Provide the (X, Y) coordinate of the cell's center where the given text is located.  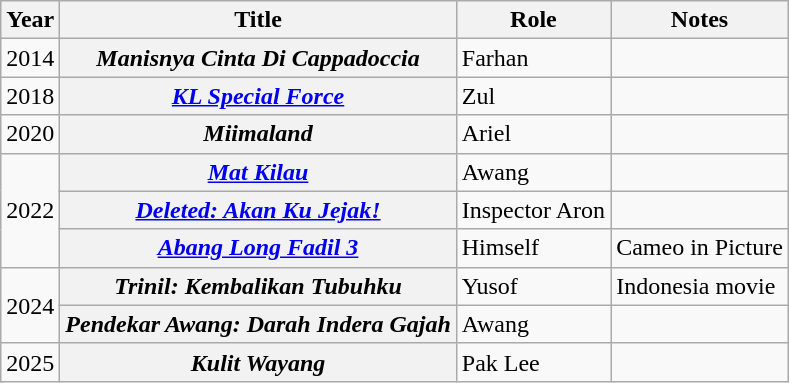
Trinil: Kembalikan Tubuhku (258, 286)
Himself (533, 248)
2020 (30, 134)
Deleted: Akan Ku Jejak! (258, 210)
Miimaland (258, 134)
Cameo in Picture (700, 248)
Role (533, 20)
2018 (30, 96)
Yusof (533, 286)
2025 (30, 362)
Title (258, 20)
KL Special Force (258, 96)
Kulit Wayang (258, 362)
Year (30, 20)
Pendekar Awang: Darah Indera Gajah (258, 324)
Inspector Aron (533, 210)
Mat Kilau (258, 172)
2022 (30, 210)
Farhan (533, 58)
Ariel (533, 134)
Indonesia movie (700, 286)
2024 (30, 305)
Zul (533, 96)
2014 (30, 58)
Manisnya Cinta Di Cappadoccia (258, 58)
Pak Lee (533, 362)
Notes (700, 20)
Abang Long Fadil 3 (258, 248)
